For the text-containing cell, return its midpoint in (x, y) coordinate format. 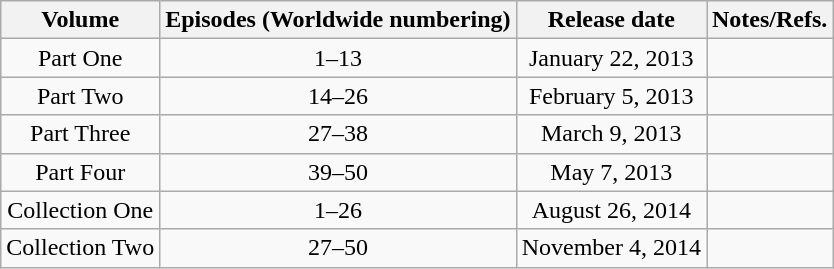
Part Two (80, 96)
May 7, 2013 (611, 172)
February 5, 2013 (611, 96)
Release date (611, 20)
Episodes (Worldwide numbering) (338, 20)
January 22, 2013 (611, 58)
14–26 (338, 96)
March 9, 2013 (611, 134)
August 26, 2014 (611, 210)
Part One (80, 58)
27–38 (338, 134)
Collection Two (80, 248)
November 4, 2014 (611, 248)
27–50 (338, 248)
Part Three (80, 134)
Notes/Refs. (769, 20)
39–50 (338, 172)
Volume (80, 20)
Part Four (80, 172)
Collection One (80, 210)
1–26 (338, 210)
1–13 (338, 58)
